Extract the (x, y) coordinate from the center of the cell holding the provided text.  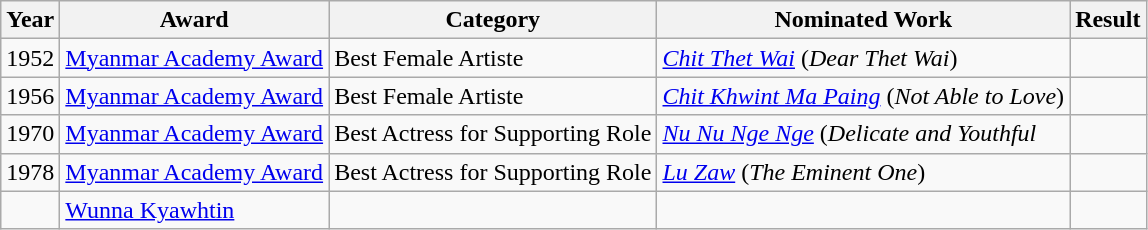
Wunna Kyawhtin (194, 210)
Year (30, 20)
1956 (30, 96)
Lu Zaw (The Eminent One) (864, 172)
Chit Thet Wai (Dear Thet Wai) (864, 58)
1952 (30, 58)
Nu Nu Nge Nge (Delicate and Youthful (864, 134)
Category (493, 20)
1978 (30, 172)
Result (1108, 20)
1970 (30, 134)
Nominated Work (864, 20)
Chit Khwint Ma Paing (Not Able to Love) (864, 96)
Award (194, 20)
